Pinpoint the cell where the given text exists, returning its (X, Y) midpoint coordinate. 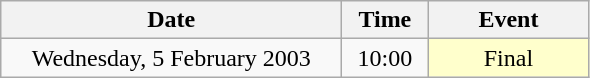
Final (508, 58)
Event (508, 20)
Date (172, 20)
10:00 (385, 58)
Wednesday, 5 February 2003 (172, 58)
Time (385, 20)
